Locate the cell with the specified text and output its [x, y] center coordinate. 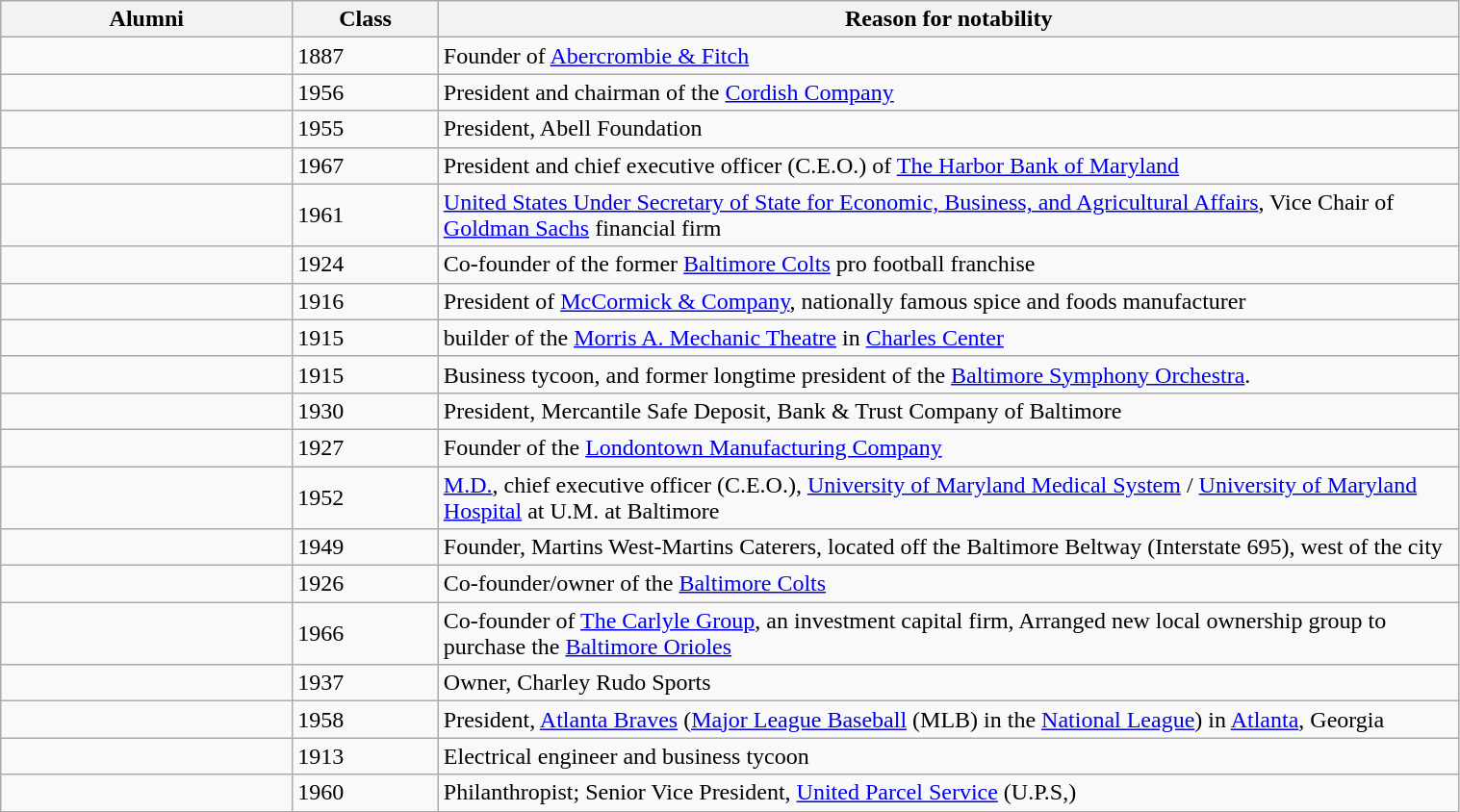
Co-founder of the former Baltimore Colts pro football franchise [949, 265]
President and chief executive officer (C.E.O.) of The Harbor Bank of Maryland [949, 165]
Co-founder/owner of the Baltimore Colts [949, 584]
1913 [366, 756]
1961 [366, 216]
Electrical engineer and business tycoon [949, 756]
President, Atlanta Braves (Major League Baseball (MLB) in the National League) in Atlanta, Georgia [949, 720]
1956 [366, 92]
1930 [366, 411]
1887 [366, 56]
United States Under Secretary of State for Economic, Business, and Agricultural Affairs, Vice Chair of Goldman Sachs financial firm [949, 216]
builder of the Morris A. Mechanic Theatre in Charles Center [949, 338]
Owner, Charley Rudo Sports [949, 683]
1927 [366, 447]
President of McCormick & Company, nationally famous spice and foods manufacturer [949, 301]
Class [366, 19]
Co-founder of The Carlyle Group, an investment capital firm, Arranged new local ownership group to purchase the Baltimore Orioles [949, 633]
Founder of the Londontown Manufacturing Company [949, 447]
1916 [366, 301]
M.D., chief executive officer (C.E.O.), University of Maryland Medical System / University of Maryland Hospital at U.M. at Baltimore [949, 496]
1937 [366, 683]
1960 [366, 793]
President and chairman of the Cordish Company [949, 92]
Founder of Abercrombie & Fitch [949, 56]
President, Mercantile Safe Deposit, Bank & Trust Company of Baltimore [949, 411]
Alumni [146, 19]
1966 [366, 633]
President, Abell Foundation [949, 129]
1967 [366, 165]
Philanthropist; Senior Vice President, United Parcel Service (U.P.S,) [949, 793]
1924 [366, 265]
Business tycoon, and former longtime president of the Baltimore Symphony Orchestra. [949, 374]
Founder, Martins West-Martins Caterers, located off the Baltimore Beltway (Interstate 695), west of the city [949, 547]
1955 [366, 129]
1926 [366, 584]
1952 [366, 496]
1949 [366, 547]
Reason for notability [949, 19]
1958 [366, 720]
